Extract the (x, y) coordinate from the center of the cell holding the provided text.  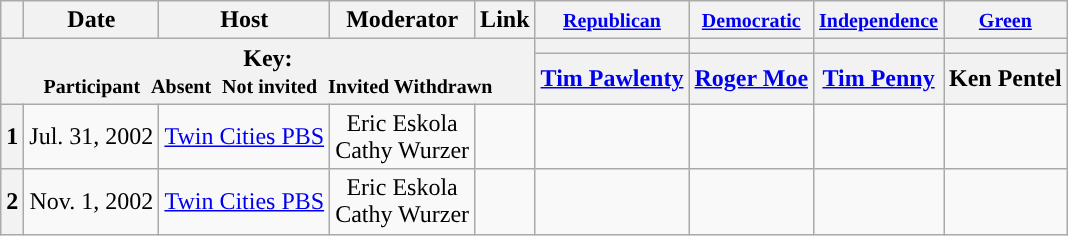
Independence (879, 20)
Republican (612, 20)
Roger Moe (752, 78)
Date (92, 20)
Green (1006, 20)
Key: Participant Absent Not invited Invited Withdrawn (268, 72)
Moderator (402, 20)
Tim Penny (879, 78)
Host (244, 20)
Ken Pentel (1006, 78)
Link (505, 20)
2 (12, 202)
Tim Pawlenty (612, 78)
Nov. 1, 2002 (92, 202)
1 (12, 136)
Democratic (752, 20)
Jul. 31, 2002 (92, 136)
